Capture the cell that displays the provided text and extract its [x, y] central coordinate. 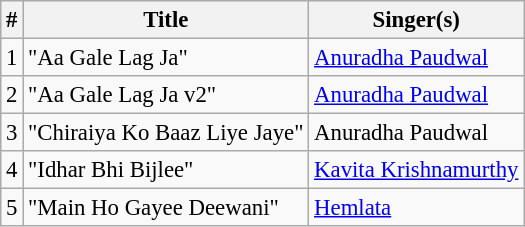
"Main Ho Gayee Deewani" [166, 208]
Hemlata [416, 208]
Singer(s) [416, 20]
3 [12, 133]
2 [12, 95]
Kavita Krishnamurthy [416, 170]
"Aa Gale Lag Ja v2" [166, 95]
5 [12, 208]
# [12, 20]
"Chiraiya Ko Baaz Liye Jaye" [166, 133]
"Aa Gale Lag Ja" [166, 58]
Title [166, 20]
"Idhar Bhi Bijlee" [166, 170]
1 [12, 58]
4 [12, 170]
